Return the [X, Y] coordinate for the center point of the cell that contains the specified text.  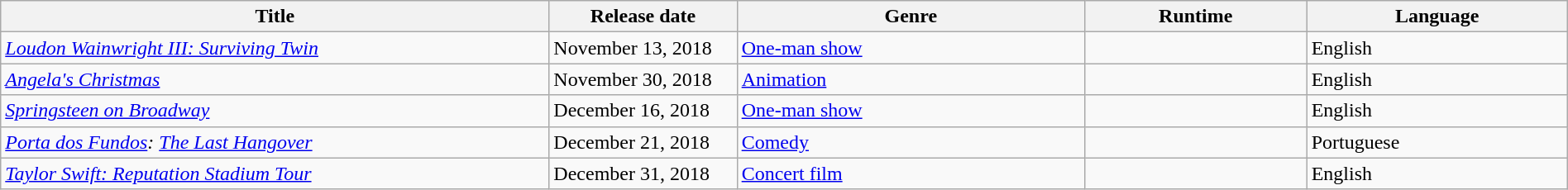
Title [275, 17]
Comedy [911, 142]
Taylor Swift: Reputation Stadium Tour [275, 173]
Runtime [1196, 17]
December 21, 2018 [643, 142]
Genre [911, 17]
Animation [911, 79]
Release date [643, 17]
Portuguese [1437, 142]
December 16, 2018 [643, 111]
Angela's Christmas [275, 79]
Language [1437, 17]
Loudon Wainwright III: Surviving Twin [275, 48]
December 31, 2018 [643, 173]
Concert film [911, 173]
Springsteen on Broadway [275, 111]
Porta dos Fundos: The Last Hangover [275, 142]
November 30, 2018 [643, 79]
November 13, 2018 [643, 48]
